Find where the given text appears and provide that cell's center as [X, Y] coordinate. 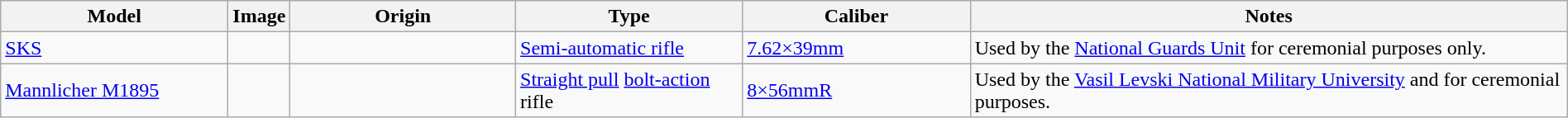
Type [629, 17]
Image [260, 17]
Mannlicher M1895 [114, 91]
Semi-automatic rifle [629, 48]
Used by the Vasil Levski National Military University and for ceremonial purposes. [1269, 91]
Model [114, 17]
Used by the National Guards Unit for ceremonial purposes only. [1269, 48]
SKS [114, 48]
7.62×39mm [857, 48]
Straight pull bolt-action rifle [629, 91]
Caliber [857, 17]
Notes [1269, 17]
Origin [404, 17]
8×56mmR [857, 91]
